Detect which cell encompasses the target text, then output its [X, Y] center coordinate. 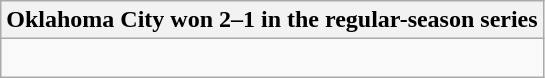
Oklahoma City won 2–1 in the regular-season series [272, 20]
